Search for the cell housing the specified text and yield its [X, Y] center coordinate. 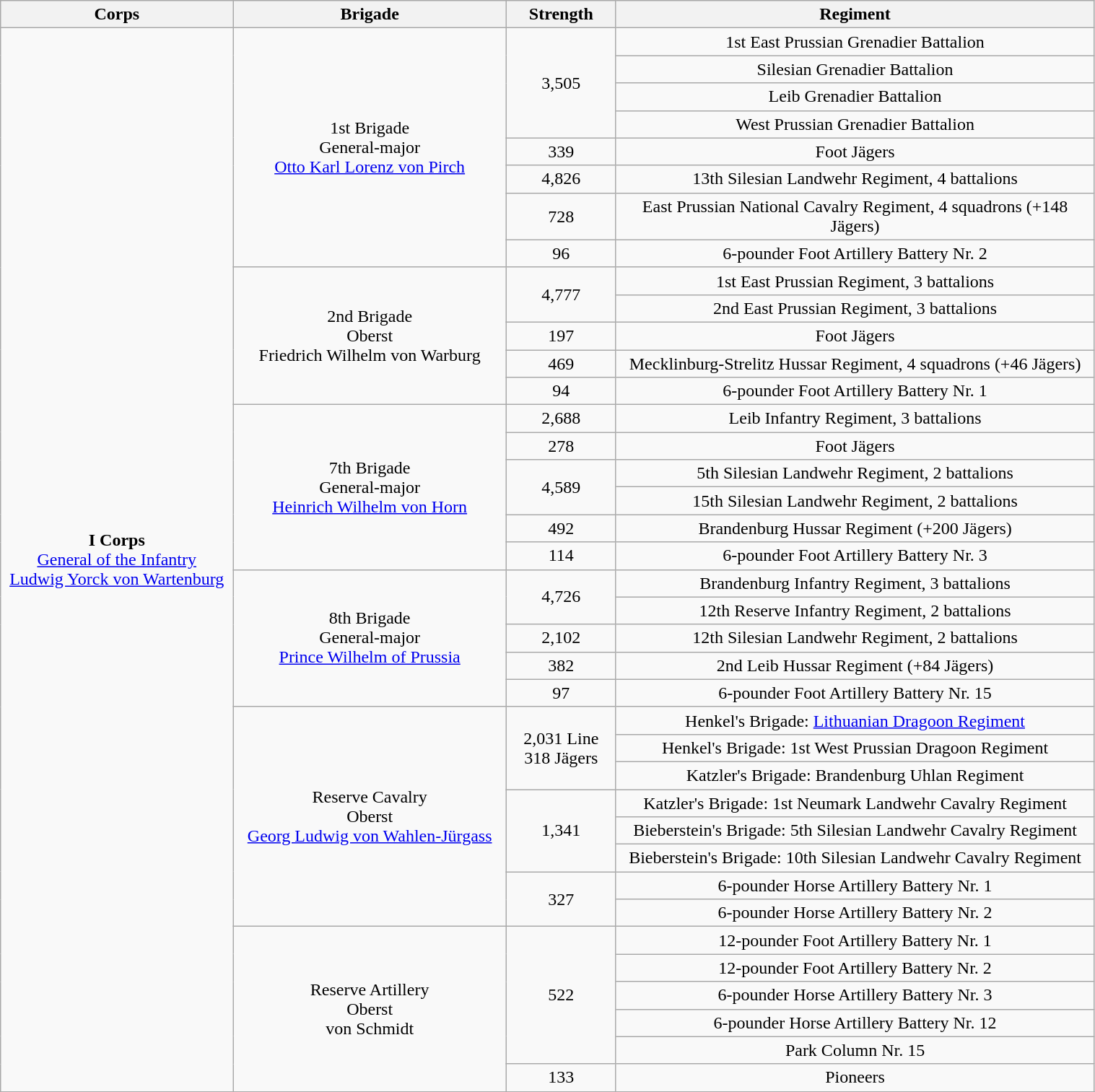
Silesian Grenadier Battalion [855, 69]
Pioneers [855, 1078]
6-pounder Foot Artillery Battery Nr. 3 [855, 556]
1st BrigadeGeneral-majorOtto Karl Lorenz von Pirch [370, 148]
15th Silesian Landwehr Regiment, 2 battalions [855, 501]
7th BrigadeGeneral-majorHeinrich Wilhelm von Horn [370, 487]
492 [562, 528]
6-pounder Foot Artillery Battery Nr. 1 [855, 391]
1st East Prussian Grenadier Battalion [855, 42]
197 [562, 336]
1st East Prussian Regiment, 3 battalions [855, 281]
382 [562, 665]
5th Silesian Landwehr Regiment, 2 battalions [855, 473]
6-pounder Horse Artillery Battery Nr. 2 [855, 913]
Brigade [370, 14]
3,505 [562, 83]
Katzler's Brigade: Brandenburg Uhlan Regiment [855, 775]
97 [562, 693]
2,688 [562, 419]
Reserve CavalryOberstGeorg Ludwig von Wahlen-Jürgass [370, 816]
94 [562, 391]
Brandenburg Hussar Regiment (+200 Jägers) [855, 528]
Bieberstein's Brigade: 5th Silesian Landwehr Cavalry Regiment [855, 831]
2nd East Prussian Regiment, 3 battalions [855, 308]
Leib Grenadier Battalion [855, 97]
133 [562, 1078]
12-pounder Foot Artillery Battery Nr. 2 [855, 968]
Reserve ArtilleryOberstvon Schmidt [370, 1009]
2nd BrigadeOberstFriedrich Wilhelm von Warburg [370, 336]
339 [562, 152]
1,341 [562, 831]
12-pounder Foot Artillery Battery Nr. 1 [855, 940]
Katzler's Brigade: 1st Neumark Landwehr Cavalry Regiment [855, 803]
4,826 [562, 179]
East Prussian National Cavalry Regiment, 4 squadrons (+148 Jägers) [855, 217]
Park Column Nr. 15 [855, 1050]
12th Silesian Landwehr Regiment, 2 battalions [855, 638]
12th Reserve Infantry Regiment, 2 battalions [855, 611]
728 [562, 217]
Bieberstein's Brigade: 10th Silesian Landwehr Cavalry Regiment [855, 858]
4,589 [562, 487]
2nd Leib Hussar Regiment (+84 Jägers) [855, 665]
6-pounder Horse Artillery Battery Nr. 1 [855, 886]
6-pounder Foot Artillery Battery Nr. 15 [855, 693]
114 [562, 556]
Regiment [855, 14]
2,102 [562, 638]
West Prussian Grenadier Battalion [855, 124]
Leib Infantry Regiment, 3 battalions [855, 419]
6-pounder Horse Artillery Battery Nr. 3 [855, 995]
8th BrigadeGeneral-majorPrince Wilhelm of Prussia [370, 638]
327 [562, 899]
Henkel's Brigade: Lithuanian Dragoon Regiment [855, 720]
Henkel's Brigade: 1st West Prussian Dragoon Regiment [855, 748]
2,031 Line318 Jägers [562, 748]
4,726 [562, 597]
278 [562, 446]
469 [562, 363]
Brandenburg Infantry Regiment, 3 battalions [855, 583]
Mecklinburg-Strelitz Hussar Regiment, 4 squadrons (+46 Jägers) [855, 363]
4,777 [562, 294]
I CorpsGeneral of the InfantryLudwig Yorck von Wartenburg [117, 560]
96 [562, 253]
6-pounder Horse Artillery Battery Nr. 12 [855, 1023]
522 [562, 995]
Corps [117, 14]
Strength [562, 14]
13th Silesian Landwehr Regiment, 4 battalions [855, 179]
6-pounder Foot Artillery Battery Nr. 2 [855, 253]
